Detect which cell encompasses the target text, then output its (x, y) center coordinate. 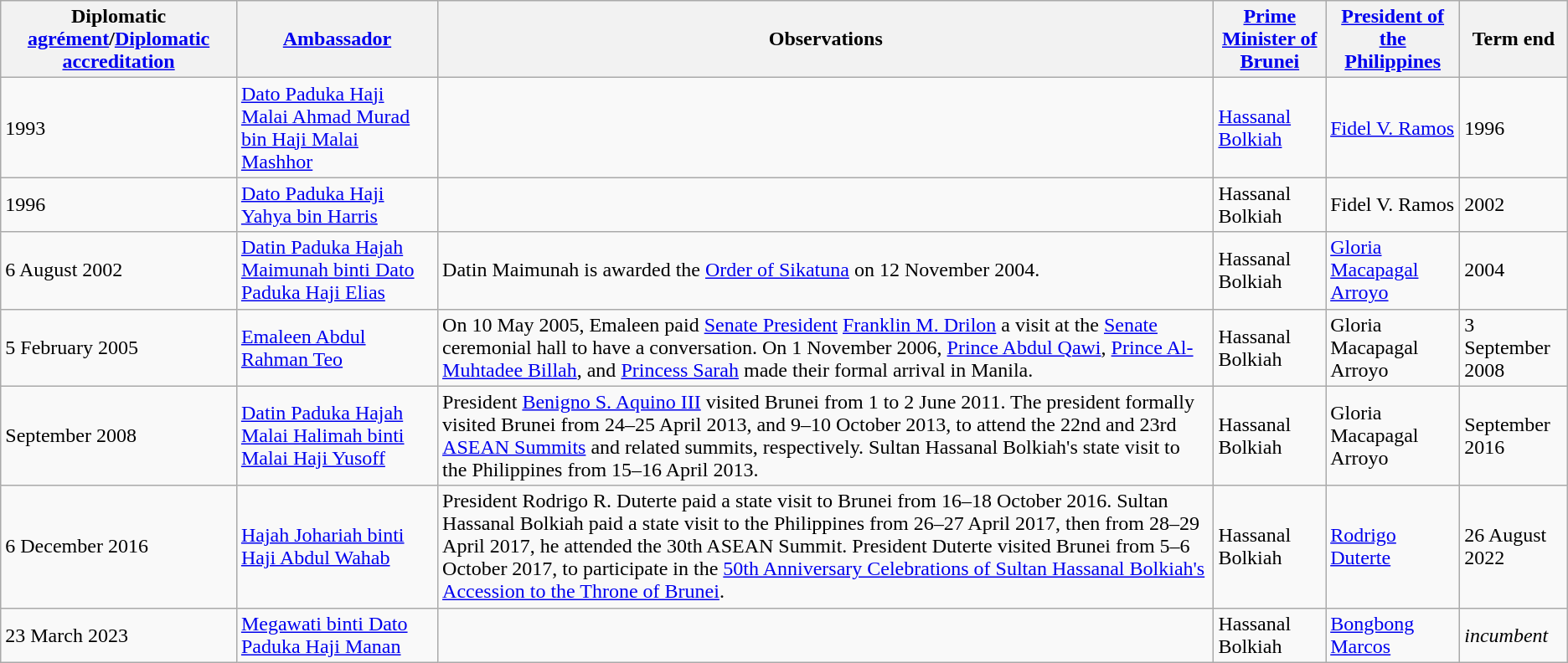
Bongbong Marcos (1393, 635)
Megawati binti Dato Paduka Haji Manan (337, 635)
President of the Philippines (1393, 39)
Prime Minister of Brunei (1270, 39)
Emaleen Abdul Rahman Teo (337, 347)
September 2008 (119, 435)
Datin Paduka Hajah Malai Halimah binti Malai Haji Yusoff (337, 435)
Datin Maimunah is awarded the Order of Sikatuna on 12 November 2004. (826, 270)
1993 (119, 127)
26 August 2022 (1514, 547)
6 August 2002 (119, 270)
Hajah Johariah binti Haji Abdul Wahab (337, 547)
Observations (826, 39)
6 December 2016 (119, 547)
3 September 2008 (1514, 347)
Rodrigo Duterte (1393, 547)
Dato Paduka Haji Malai Ahmad Murad bin Haji Malai Mashhor (337, 127)
23 March 2023 (119, 635)
incumbent (1514, 635)
2002 (1514, 204)
Term end (1514, 39)
Datin Paduka Hajah Maimunah binti Dato Paduka Haji Elias (337, 270)
September 2016 (1514, 435)
Ambassador (337, 39)
Diplomatic agrément/Diplomatic accreditation (119, 39)
2004 (1514, 270)
5 February 2005 (119, 347)
Dato Paduka Haji Yahya bin Harris (337, 204)
